Locate the cell with the specified text and output its [x, y] center coordinate. 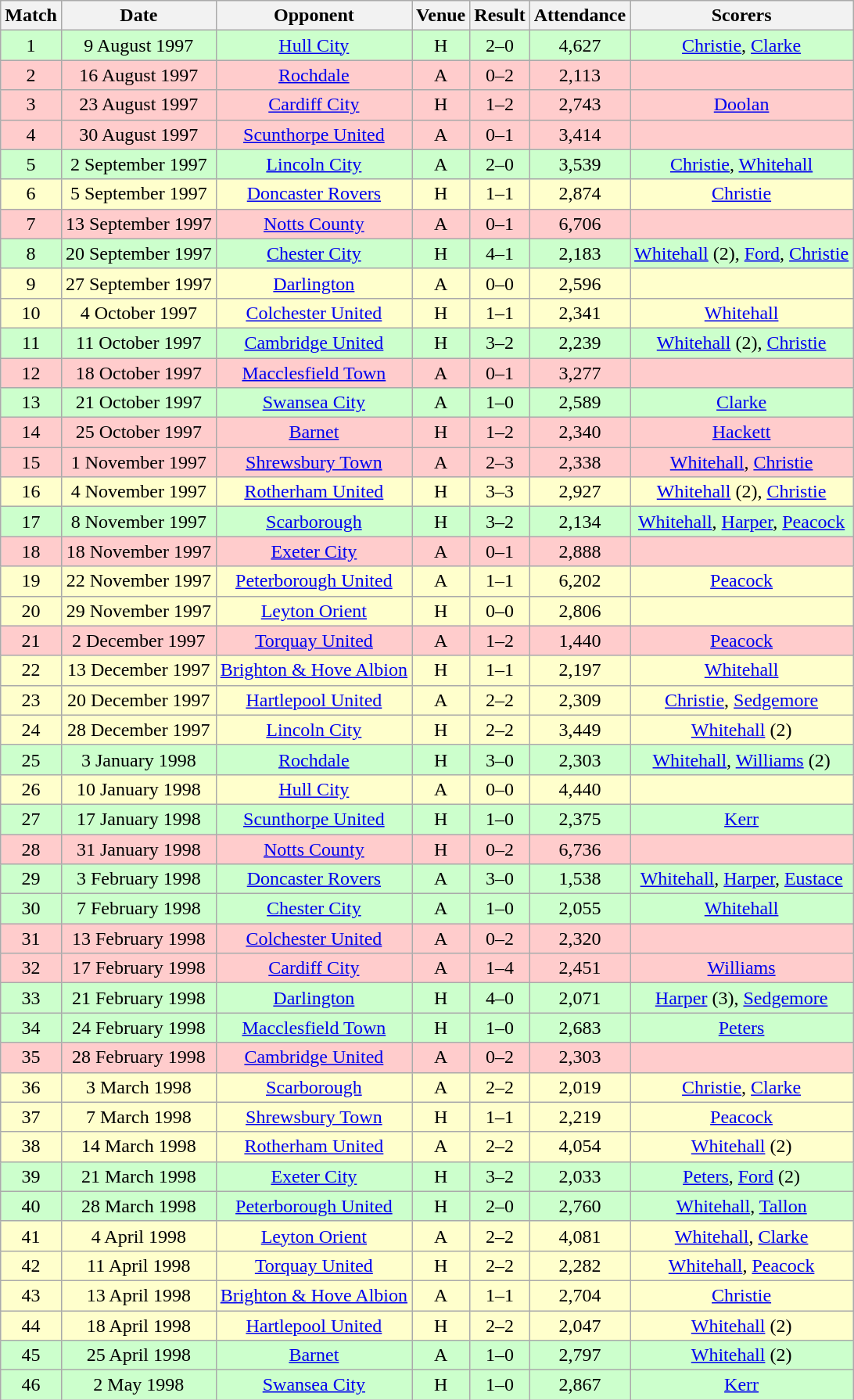
2 [31, 75]
Attendance [579, 16]
2,683 [579, 1028]
14 March 1998 [138, 1147]
29 November 1997 [138, 611]
9 [31, 283]
2,927 [579, 492]
13 April 1998 [138, 1295]
4,627 [579, 45]
2,309 [579, 700]
Harper (3), Sedgemore [741, 998]
46 [31, 1385]
25 April 1998 [138, 1355]
13 December 1997 [138, 670]
1,538 [579, 879]
2,055 [579, 909]
2,867 [579, 1385]
6,202 [579, 581]
21 [31, 641]
4,440 [579, 789]
21 October 1997 [138, 403]
Clarke [741, 403]
16 August 1997 [138, 75]
18 April 1998 [138, 1326]
29 [31, 879]
9 August 1997 [138, 45]
2,743 [579, 105]
7 February 1998 [138, 909]
31 January 1998 [138, 849]
4 April 1998 [138, 1236]
3,414 [579, 135]
36 [31, 1087]
23 August 1997 [138, 105]
28 March 1998 [138, 1206]
3 [31, 105]
27 [31, 819]
24 February 1998 [138, 1028]
2,375 [579, 819]
18 October 1997 [138, 373]
25 [31, 759]
Match [31, 16]
3 January 1998 [138, 759]
2,589 [579, 403]
4 [31, 135]
13 [31, 403]
2,047 [579, 1326]
2,797 [579, 1355]
Doolan [741, 105]
Williams [741, 968]
12 [31, 373]
Whitehall (2), Ford, Christie [741, 253]
40 [31, 1206]
Whitehall, Williams (2) [741, 759]
3 February 1998 [138, 879]
41 [31, 1236]
2,596 [579, 283]
30 August 1997 [138, 135]
2,340 [579, 433]
20 December 1997 [138, 700]
30 [31, 909]
3,277 [579, 373]
11 October 1997 [138, 343]
3,449 [579, 730]
2,338 [579, 462]
3 March 1998 [138, 1087]
8 [31, 253]
Whitehall, Harper, Peacock [741, 522]
Opponent [314, 16]
Whitehall, Peacock [741, 1265]
6,706 [579, 224]
11 [31, 343]
2–3 [500, 462]
4,054 [579, 1147]
18 [31, 551]
28 December 1997 [138, 730]
3–3 [500, 492]
Peters, Ford (2) [741, 1176]
19 [31, 581]
6,736 [579, 849]
Scorers [741, 16]
20 September 1997 [138, 253]
32 [31, 968]
1,440 [579, 641]
2,134 [579, 522]
2,806 [579, 611]
2,113 [579, 75]
42 [31, 1265]
4–1 [500, 253]
20 [31, 611]
Christie, Whitehall [741, 164]
2 September 1997 [138, 164]
2,197 [579, 670]
Date [138, 16]
21 February 1998 [138, 998]
22 November 1997 [138, 581]
17 January 1998 [138, 819]
2,874 [579, 194]
Hackett [741, 433]
10 [31, 313]
8 November 1997 [138, 522]
2,341 [579, 313]
Whitehall, Clarke [741, 1236]
6 [31, 194]
Whitehall, Christie [741, 462]
Peters [741, 1028]
35 [31, 1057]
2,183 [579, 253]
5 September 1997 [138, 194]
2,033 [579, 1176]
2,451 [579, 968]
25 October 1997 [138, 433]
2,071 [579, 998]
4,081 [579, 1236]
Venue [441, 16]
33 [31, 998]
18 November 1997 [138, 551]
44 [31, 1326]
Whitehall, Harper, Eustace [741, 879]
1–4 [500, 968]
31 [31, 939]
Result [500, 16]
4 October 1997 [138, 313]
17 [31, 522]
39 [31, 1176]
Whitehall, Tallon [741, 1206]
2,320 [579, 939]
28 February 1998 [138, 1057]
2,282 [579, 1265]
7 [31, 224]
11 April 1998 [138, 1265]
45 [31, 1355]
21 March 1998 [138, 1176]
38 [31, 1147]
1 [31, 45]
43 [31, 1295]
2,239 [579, 343]
16 [31, 492]
4 November 1997 [138, 492]
28 [31, 849]
22 [31, 670]
14 [31, 433]
3,539 [579, 164]
27 September 1997 [138, 283]
17 February 1998 [138, 968]
2,888 [579, 551]
2,219 [579, 1117]
5 [31, 164]
15 [31, 462]
23 [31, 700]
1 November 1997 [138, 462]
34 [31, 1028]
37 [31, 1117]
Christie, Sedgemore [741, 700]
2,019 [579, 1087]
2 December 1997 [138, 641]
13 February 1998 [138, 939]
13 September 1997 [138, 224]
10 January 1998 [138, 789]
2 May 1998 [138, 1385]
2,760 [579, 1206]
24 [31, 730]
26 [31, 789]
2,704 [579, 1295]
4–0 [500, 998]
7 March 1998 [138, 1117]
